Search for the cell housing the specified text and yield its [x, y] center coordinate. 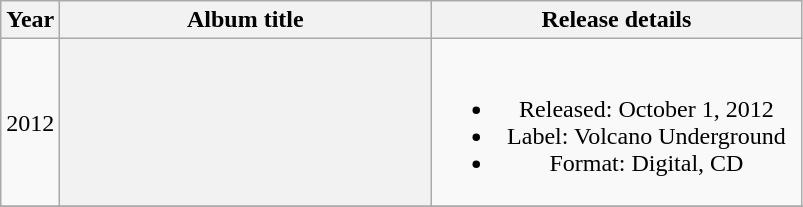
Album title [246, 20]
Year [30, 20]
Released: October 1, 2012Label: Volcano UndergroundFormat: Digital, CD [616, 122]
2012 [30, 122]
Release details [616, 20]
